Capture the cell that displays the provided text and extract its (x, y) central coordinate. 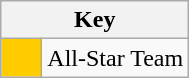
All-Star Team (116, 58)
Key (95, 20)
